Pinpoint the cell where the given text exists, returning its [X, Y] midpoint coordinate. 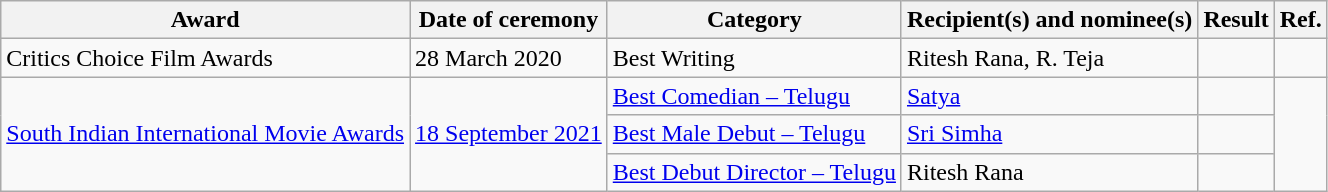
Best Writing [754, 58]
Category [754, 20]
Award [206, 20]
Date of ceremony [509, 20]
South Indian International Movie Awards [206, 134]
Best Debut Director – Telugu [754, 172]
Ref. [1300, 20]
Critics Choice Film Awards [206, 58]
Ritesh Rana [1049, 172]
28 March 2020 [509, 58]
Result [1236, 20]
Best Male Debut – Telugu [754, 134]
Satya [1049, 96]
Ritesh Rana, R. Teja [1049, 58]
Sri Simha [1049, 134]
18 September 2021 [509, 134]
Recipient(s) and nominee(s) [1049, 20]
Best Comedian – Telugu [754, 96]
